Extract the [x, y] coordinate from the center of the cell holding the provided text.  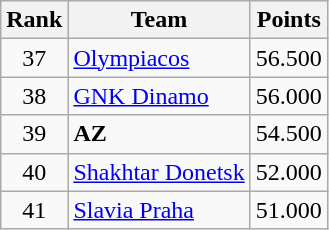
AZ [159, 134]
Points [288, 20]
39 [34, 134]
54.500 [288, 134]
Team [159, 20]
Olympiacos [159, 58]
56.000 [288, 96]
Slavia Praha [159, 210]
GNK Dinamo [159, 96]
41 [34, 210]
Shakhtar Donetsk [159, 172]
40 [34, 172]
38 [34, 96]
56.500 [288, 58]
51.000 [288, 210]
37 [34, 58]
Rank [34, 20]
52.000 [288, 172]
